Identify which cell holds the provided text, then report its (x, y) central coordinate. 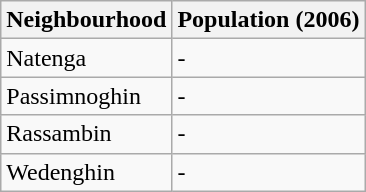
Natenga (86, 58)
Wedenghin (86, 172)
Rassambin (86, 134)
Neighbourhood (86, 20)
Passimnoghin (86, 96)
Population (2006) (268, 20)
